Detect which cell encompasses the target text, then output its (x, y) center coordinate. 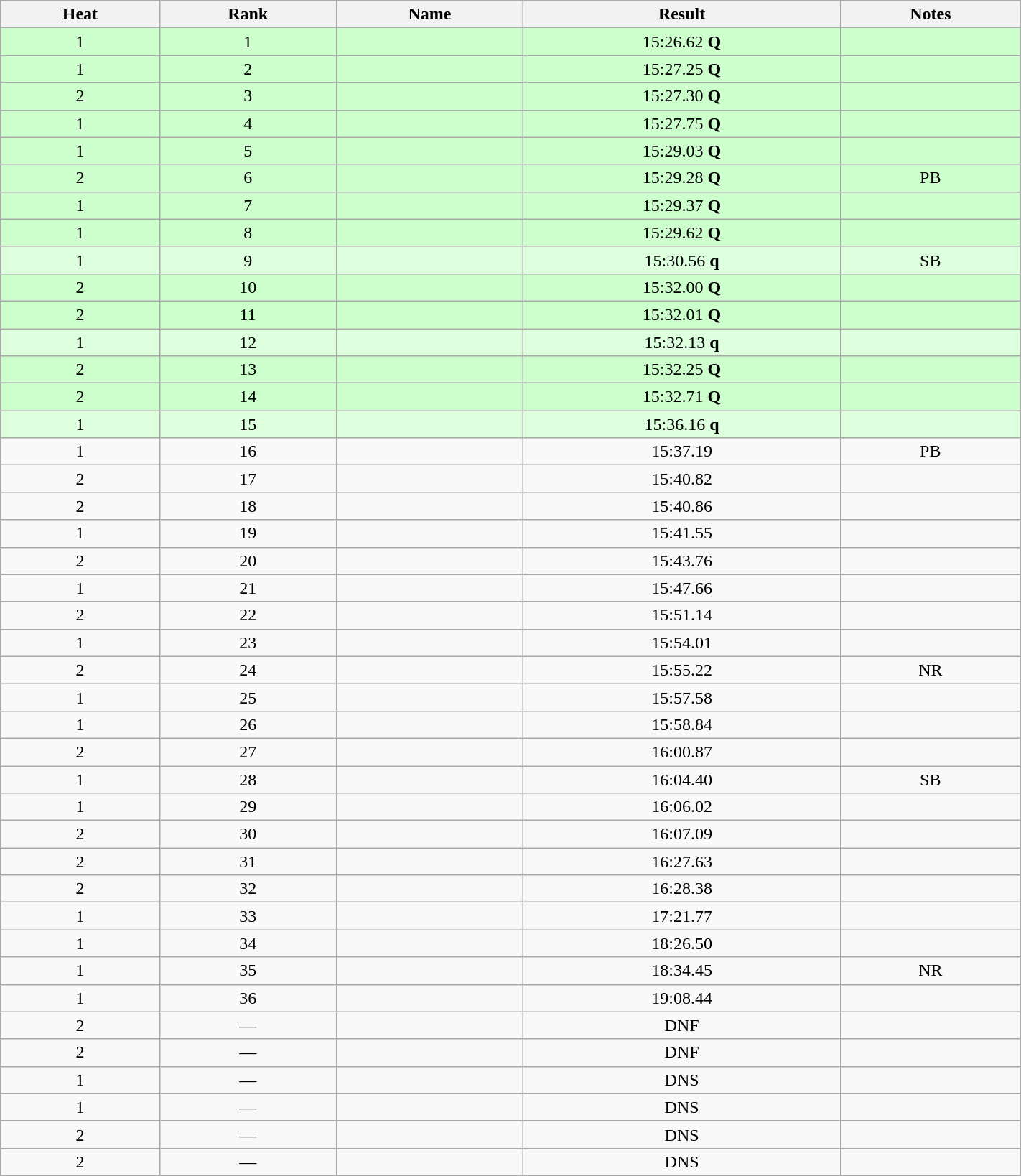
10 (248, 287)
15:30.56 q (682, 260)
15:51.14 (682, 615)
12 (248, 342)
29 (248, 807)
15:37.19 (682, 452)
Notes (931, 14)
15:55.22 (682, 670)
15:32.00 Q (682, 287)
15:57.58 (682, 697)
15:40.86 (682, 506)
15:29.28 Q (682, 178)
15:47.66 (682, 588)
15:29.37 Q (682, 205)
15:27.30 Q (682, 96)
31 (248, 862)
32 (248, 889)
15:27.75 Q (682, 123)
16 (248, 452)
15:32.13 q (682, 342)
25 (248, 697)
7 (248, 205)
27 (248, 752)
15:41.55 (682, 533)
26 (248, 724)
5 (248, 151)
15:32.01 Q (682, 314)
36 (248, 998)
15:40.82 (682, 479)
Heat (80, 14)
Name (429, 14)
15:54.01 (682, 643)
Result (682, 14)
15:43.76 (682, 561)
16:28.38 (682, 889)
15:58.84 (682, 724)
22 (248, 615)
16:07.09 (682, 834)
18:34.45 (682, 971)
15:27.25 Q (682, 69)
Rank (248, 14)
15:29.03 Q (682, 151)
8 (248, 233)
16:06.02 (682, 807)
15 (248, 424)
34 (248, 943)
17:21.77 (682, 916)
16:00.87 (682, 752)
13 (248, 370)
14 (248, 397)
28 (248, 779)
15:26.62 Q (682, 42)
15:36.16 q (682, 424)
21 (248, 588)
16:27.63 (682, 862)
19 (248, 533)
24 (248, 670)
3 (248, 96)
11 (248, 314)
23 (248, 643)
35 (248, 971)
9 (248, 260)
6 (248, 178)
18 (248, 506)
15:29.62 Q (682, 233)
18:26.50 (682, 943)
16:04.40 (682, 779)
20 (248, 561)
4 (248, 123)
15:32.71 Q (682, 397)
17 (248, 479)
30 (248, 834)
19:08.44 (682, 998)
15:32.25 Q (682, 370)
33 (248, 916)
